For the text-containing cell, return its midpoint in (x, y) coordinate format. 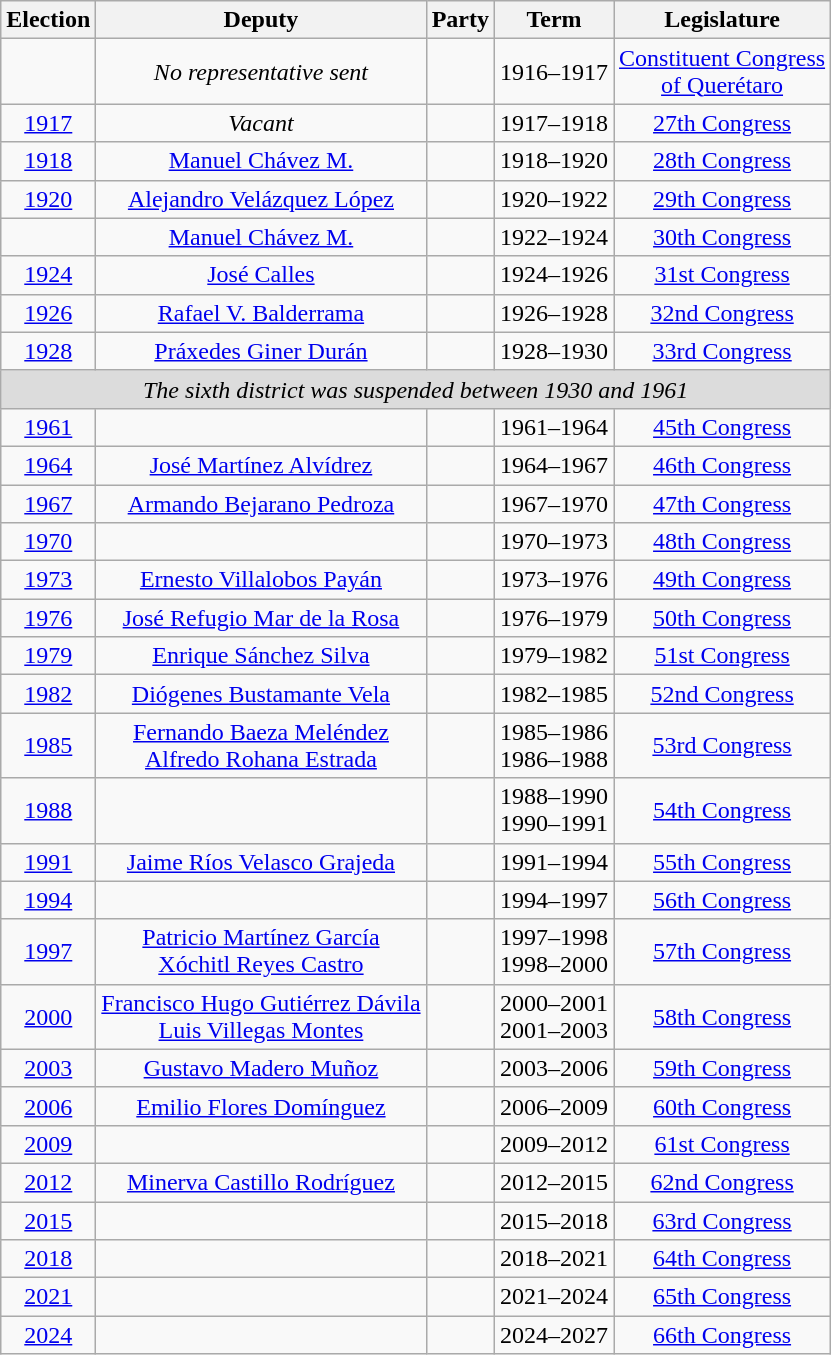
1985 (48, 746)
1961 (48, 427)
Minerva Castillo Rodríguez (261, 1182)
2009–2012 (554, 1144)
No representative sent (261, 72)
1926–1928 (554, 313)
1916–1917 (554, 72)
1964–1967 (554, 465)
Armando Bejarano Pedroza (261, 503)
46th Congress (722, 465)
57th Congress (722, 952)
Fernando Baeza MeléndezAlfredo Rohana Estrada (261, 746)
1920 (48, 199)
José Refugio Mar de la Rosa (261, 618)
Emilio Flores Domínguez (261, 1106)
1970–1973 (554, 542)
1917–1918 (554, 123)
1976–1979 (554, 618)
54th Congress (722, 810)
1997 (48, 952)
2015–2018 (554, 1221)
1924 (48, 275)
Constituent Congressof Querétaro (722, 72)
1922–1924 (554, 237)
Ernesto Villalobos Payán (261, 580)
27th Congress (722, 123)
2006–2009 (554, 1106)
Vacant (261, 123)
1982–1985 (554, 694)
2000–20012001–2003 (554, 1016)
2018–2021 (554, 1259)
51st Congress (722, 656)
Diógenes Bustamante Vela (261, 694)
Deputy (261, 20)
1985–19861986–1988 (554, 746)
65th Congress (722, 1297)
47th Congress (722, 503)
66th Congress (722, 1335)
1994 (48, 900)
64th Congress (722, 1259)
2012 (48, 1182)
2009 (48, 1144)
33rd Congress (722, 351)
Jaime Ríos Velasco Grajeda (261, 862)
1928 (48, 351)
2021 (48, 1297)
Term (554, 20)
1917 (48, 123)
1988–1990 1990–1991 (554, 810)
1976 (48, 618)
58th Congress (722, 1016)
1991–1994 (554, 862)
Francisco Hugo Gutiérrez DávilaLuis Villegas Montes (261, 1016)
1967 (48, 503)
Party (460, 20)
2003–2006 (554, 1068)
1973–1976 (554, 580)
2012–2015 (554, 1182)
1964 (48, 465)
53rd Congress (722, 746)
1926 (48, 313)
Alejandro Velázquez López (261, 199)
1920–1922 (554, 199)
1961–1964 (554, 427)
50th Congress (722, 618)
2024–2027 (554, 1335)
32nd Congress (722, 313)
2024 (48, 1335)
1918 (48, 161)
Election (48, 20)
1928–1930 (554, 351)
1997–19981998–2000 (554, 952)
1967–1970 (554, 503)
1994–1997 (554, 900)
2006 (48, 1106)
45th Congress (722, 427)
59th Congress (722, 1068)
Enrique Sánchez Silva (261, 656)
28th Congress (722, 161)
61st Congress (722, 1144)
2000 (48, 1016)
José Martínez Alvídrez (261, 465)
29th Congress (722, 199)
Rafael V. Balderrama (261, 313)
1924–1926 (554, 275)
30th Congress (722, 237)
63rd Congress (722, 1221)
Práxedes Giner Durán (261, 351)
José Calles (261, 275)
2021–2024 (554, 1297)
1979 (48, 656)
Patricio Martínez GarcíaXóchitl Reyes Castro (261, 952)
2015 (48, 1221)
1970 (48, 542)
31st Congress (722, 275)
1982 (48, 694)
1979–1982 (554, 656)
55th Congress (722, 862)
60th Congress (722, 1106)
1918–1920 (554, 161)
48th Congress (722, 542)
56th Congress (722, 900)
1991 (48, 862)
Legislature (722, 20)
1988 (48, 810)
49th Congress (722, 580)
1973 (48, 580)
Gustavo Madero Muñoz (261, 1068)
52nd Congress (722, 694)
The sixth district was suspended between 1930 and 1961 (416, 389)
2003 (48, 1068)
2018 (48, 1259)
62nd Congress (722, 1182)
